Locate the cell with the specified text and output its [X, Y] center coordinate. 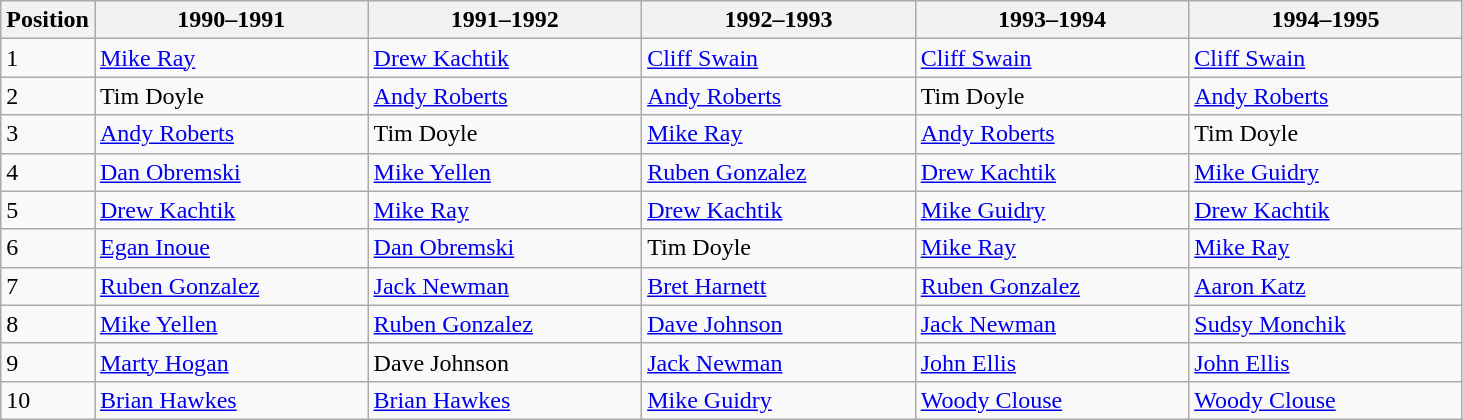
1992–1993 [779, 20]
10 [48, 400]
Marty Hogan [231, 362]
Position [48, 20]
6 [48, 248]
1 [48, 58]
3 [48, 134]
9 [48, 362]
8 [48, 324]
Sudsy Monchik [1326, 324]
1993–1994 [1052, 20]
Egan Inoue [231, 248]
5 [48, 210]
1990–1991 [231, 20]
7 [48, 286]
1994–1995 [1326, 20]
4 [48, 172]
Aaron Katz [1326, 286]
1991–1992 [505, 20]
2 [48, 96]
Bret Harnett [779, 286]
